Provide the [X, Y] coordinate of the cell's center where the given text is located.  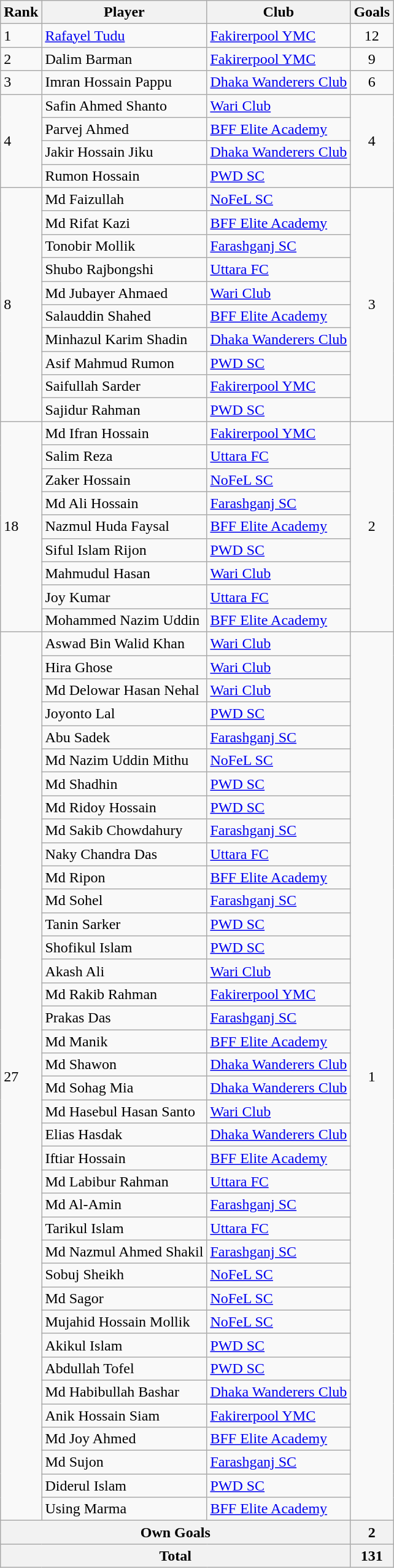
27 [21, 1076]
Joyonto Lal [124, 714]
Salim Reza [124, 457]
Md Sagor [124, 1298]
Md Nazim Uddin Mithu [124, 761]
18 [21, 527]
12 [372, 36]
Md Al-Amin [124, 1205]
Sajidur Rahman [124, 410]
Tarikul Islam [124, 1228]
Imran Hossain Pappu [124, 82]
Abu Sadek [124, 737]
Md Manik [124, 1041]
Goals [372, 12]
Mohammed Nazim Uddin [124, 620]
Iftiar Hossain [124, 1158]
Md Sohel [124, 901]
Md Shadhin [124, 784]
Md Sakib Chowdahury [124, 831]
Md Habibullah Bashar [124, 1392]
Anik Hossain Siam [124, 1415]
8 [21, 305]
Md Shawon [124, 1065]
Nazmul Huda Faysal [124, 527]
Jakir Hossain Jiku [124, 152]
Shofikul Islam [124, 947]
Md Ali Hossain [124, 503]
Sobuj Sheikh [124, 1275]
Mujahid Hossain Mollik [124, 1322]
Rank [21, 12]
Rumon Hossain [124, 176]
Elias Hasdak [124, 1135]
Akikul Islam [124, 1345]
Md Labibur Rahman [124, 1182]
Shubo Rajbongshi [124, 269]
Zaker Hossain [124, 480]
Tanin Sarker [124, 924]
Saifullah Sarder [124, 386]
Using Marma [124, 1509]
Hira Ghose [124, 667]
Siful Islam Rijon [124, 550]
Naky Chandra Das [124, 854]
Md Faizullah [124, 199]
Md Rifat Kazi [124, 222]
Abdullah Tofel [124, 1368]
Asif Mahmud Rumon [124, 363]
Md Hasebul Hasan Santo [124, 1111]
Player [124, 12]
Own Goals [176, 1532]
Md Jubayer Ahmaed [124, 293]
Akash Ali [124, 971]
Aswad Bin Walid Khan [124, 643]
6 [372, 82]
Prakas Das [124, 1017]
Club [279, 12]
Parvej Ahmed [124, 129]
Total [176, 1556]
Md Sohag Mia [124, 1088]
Safin Ahmed Shanto [124, 106]
131 [372, 1556]
Dalim Barman [124, 59]
Md Ripon [124, 877]
Diderul Islam [124, 1486]
Md Ridoy Hossain [124, 807]
Salauddin Shahed [124, 316]
Md Rakib Rahman [124, 994]
Md Ifran Hossain [124, 433]
Md Delowar Hasan Nehal [124, 691]
Md Nazmul Ahmed Shakil [124, 1252]
9 [372, 59]
Rafayel Tudu [124, 36]
Md Joy Ahmed [124, 1439]
Md Sujon [124, 1462]
Joy Kumar [124, 597]
Minhazul Karim Shadin [124, 340]
Tonobir Mollik [124, 246]
Mahmudul Hasan [124, 573]
